Pinpoint the cell where the given text exists, returning its [X, Y] midpoint coordinate. 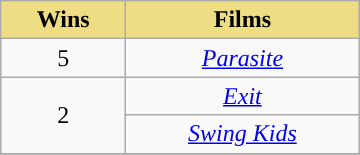
Swing Kids [243, 134]
2 [64, 115]
Exit [243, 96]
Parasite [243, 58]
Wins [64, 20]
5 [64, 58]
Films [243, 20]
